From the cell containing the given text, extract its center point as [X, Y] coordinate. 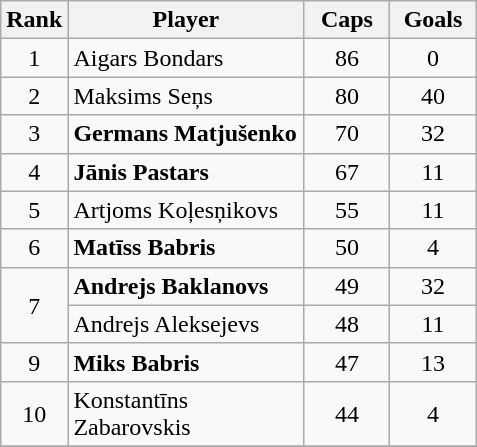
Andrejs Aleksejevs [186, 324]
55 [347, 210]
Artjoms Koļesņikovs [186, 210]
67 [347, 172]
10 [34, 414]
Germans Matjušenko [186, 134]
44 [347, 414]
5 [34, 210]
80 [347, 96]
86 [347, 58]
3 [34, 134]
Miks Babris [186, 362]
0 [433, 58]
48 [347, 324]
7 [34, 305]
50 [347, 248]
6 [34, 248]
70 [347, 134]
Maksims Seņs [186, 96]
49 [347, 286]
Matīss Babris [186, 248]
13 [433, 362]
Player [186, 20]
Konstantīns Zabarovskis [186, 414]
9 [34, 362]
1 [34, 58]
Jānis Pastars [186, 172]
2 [34, 96]
Aigars Bondars [186, 58]
Caps [347, 20]
40 [433, 96]
Andrejs Baklanovs [186, 286]
Rank [34, 20]
47 [347, 362]
Goals [433, 20]
